Determine the (X, Y) coordinate at the center of the cell enclosing the given text.  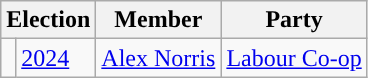
2024 (56, 58)
Labour Co-op (294, 58)
Election (48, 20)
Member (158, 20)
Party (294, 20)
Alex Norris (158, 58)
